Find where the given text appears and provide that cell's center as [x, y] coordinate. 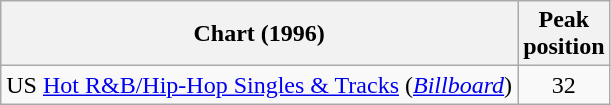
Peakposition [564, 34]
US Hot R&B/Hip-Hop Singles & Tracks (Billboard) [260, 85]
32 [564, 85]
Chart (1996) [260, 34]
